Provide the (X, Y) coordinate of the cell's center where the given text is located.  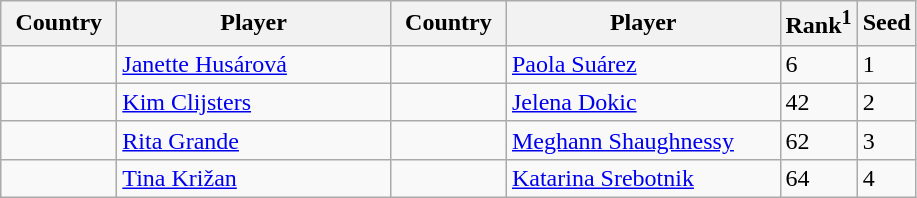
1 (886, 64)
Jelena Dokic (643, 102)
6 (818, 64)
3 (886, 140)
Meghann Shaughnessy (643, 140)
Paola Suárez (643, 64)
Janette Husárová (254, 64)
Rank1 (818, 24)
4 (886, 178)
62 (818, 140)
2 (886, 102)
Katarina Srebotnik (643, 178)
64 (818, 178)
Seed (886, 24)
Rita Grande (254, 140)
42 (818, 102)
Kim Clijsters (254, 102)
Tina Križan (254, 178)
